Search for the cell housing the specified text and yield its (x, y) center coordinate. 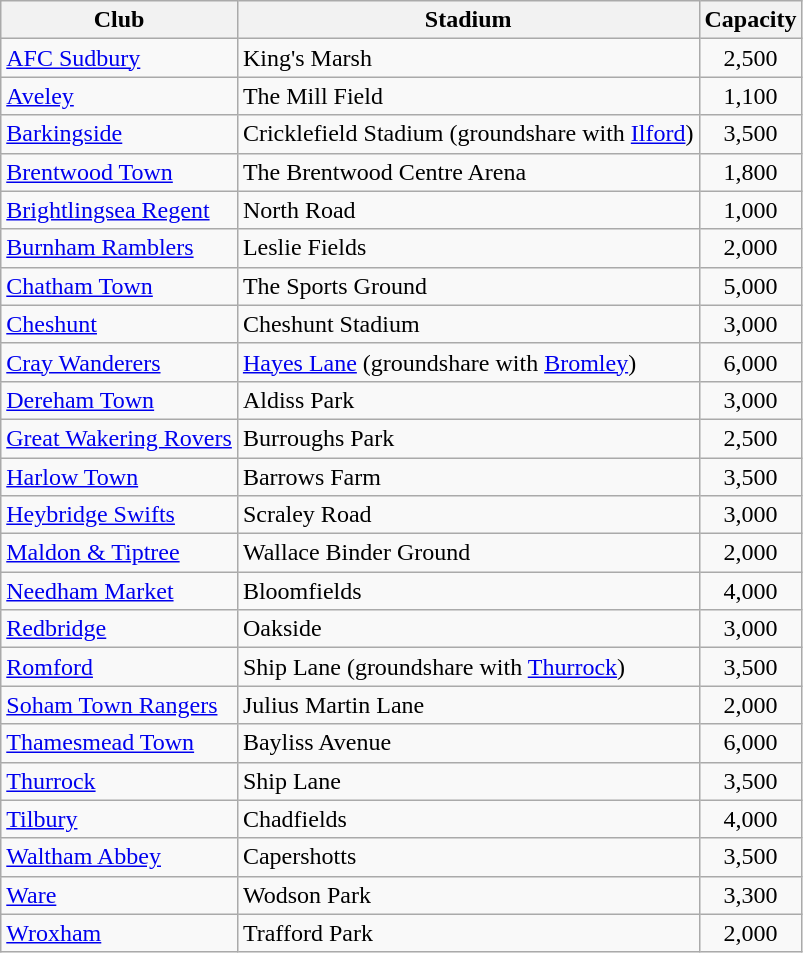
1,000 (750, 210)
Thurrock (120, 781)
King's Marsh (468, 58)
Brentwood Town (120, 172)
Ship Lane (groundshare with Thurrock) (468, 667)
Stadium (468, 20)
5,000 (750, 286)
Waltham Abbey (120, 857)
Bayliss Avenue (468, 743)
Cray Wanderers (120, 362)
Bloomfields (468, 591)
Ware (120, 895)
Needham Market (120, 591)
Ship Lane (468, 781)
Great Wakering Rovers (120, 438)
Aveley (120, 96)
Brightlingsea Regent (120, 210)
The Mill Field (468, 96)
Soham Town Rangers (120, 705)
Harlow Town (120, 477)
Julius Martin Lane (468, 705)
Barrows Farm (468, 477)
Cheshunt Stadium (468, 324)
Leslie Fields (468, 248)
North Road (468, 210)
The Brentwood Centre Arena (468, 172)
Capacity (750, 20)
Romford (120, 667)
Club (120, 20)
Chadfields (468, 819)
Wroxham (120, 933)
Tilbury (120, 819)
Barkingside (120, 134)
AFC Sudbury (120, 58)
1,100 (750, 96)
Wallace Binder Ground (468, 553)
Redbridge (120, 629)
Aldiss Park (468, 400)
Maldon & Tiptree (120, 553)
Hayes Lane (groundshare with Bromley) (468, 362)
Capershotts (468, 857)
Burnham Ramblers (120, 248)
Chatham Town (120, 286)
Oakside (468, 629)
Scraley Road (468, 515)
Thamesmead Town (120, 743)
Cricklefield Stadium (groundshare with Ilford) (468, 134)
3,300 (750, 895)
Cheshunt (120, 324)
Burroughs Park (468, 438)
Heybridge Swifts (120, 515)
Trafford Park (468, 933)
1,800 (750, 172)
Wodson Park (468, 895)
The Sports Ground (468, 286)
Dereham Town (120, 400)
